Provide the [X, Y] coordinate of the cell's center where the given text is located.  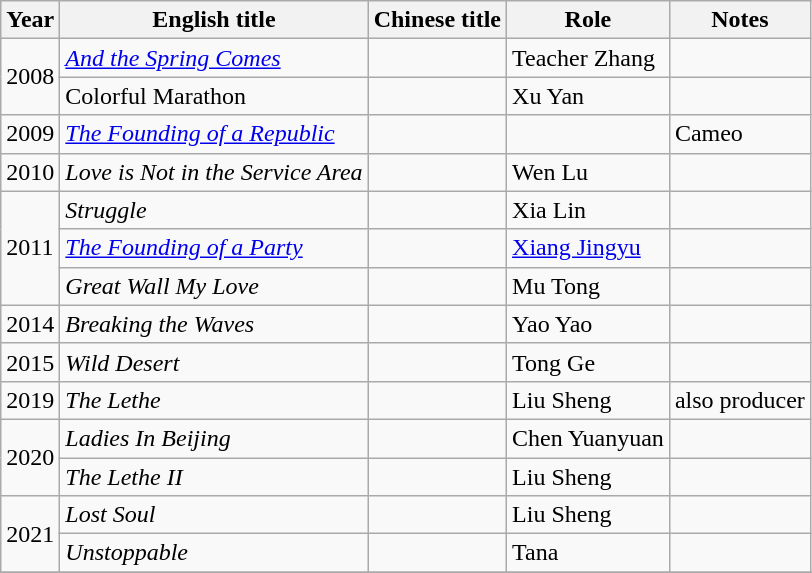
The Founding of a Party [214, 248]
Mu Tong [588, 286]
The Lethe [214, 400]
Tong Ge [588, 362]
The Founding of a Republic [214, 134]
2019 [30, 400]
The Lethe II [214, 477]
2011 [30, 248]
also producer [740, 400]
Love is Not in the Service Area [214, 172]
Chen Yuanyuan [588, 438]
Role [588, 20]
2008 [30, 77]
Wild Desert [214, 362]
Lost Soul [214, 515]
Teacher Zhang [588, 58]
Xia Lin [588, 210]
2020 [30, 457]
Breaking the Waves [214, 324]
And the Spring Comes [214, 58]
Notes [740, 20]
2009 [30, 134]
Colorful Marathon [214, 96]
Xiang Jingyu [588, 248]
Ladies In Beijing [214, 438]
2010 [30, 172]
2021 [30, 534]
2015 [30, 362]
Struggle [214, 210]
2014 [30, 324]
Yao Yao [588, 324]
Great Wall My Love [214, 286]
Year [30, 20]
Tana [588, 553]
Chinese title [437, 20]
Unstoppable [214, 553]
English title [214, 20]
Wen Lu [588, 172]
Cameo [740, 134]
Xu Yan [588, 96]
